Locate the cell with the specified text and output its (x, y) center coordinate. 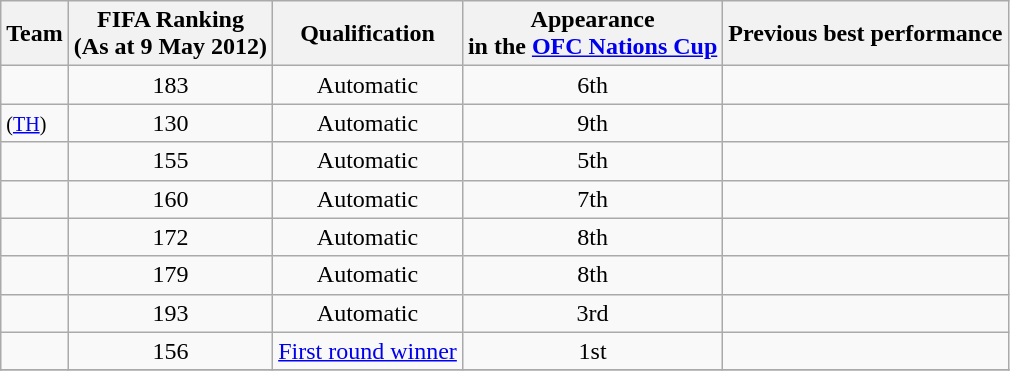
172 (170, 237)
1st (592, 351)
160 (170, 199)
155 (170, 161)
Previous best performance (866, 34)
6th (592, 85)
(TH) (35, 123)
193 (170, 313)
Qualification (368, 34)
7th (592, 199)
First round winner (368, 351)
5th (592, 161)
Appearancein the OFC Nations Cup (592, 34)
183 (170, 85)
179 (170, 275)
Team (35, 34)
130 (170, 123)
156 (170, 351)
3rd (592, 313)
9th (592, 123)
FIFA Ranking(As at 9 May 2012) (170, 34)
